Determine the (x, y) coordinate at the center of the cell enclosing the given text.  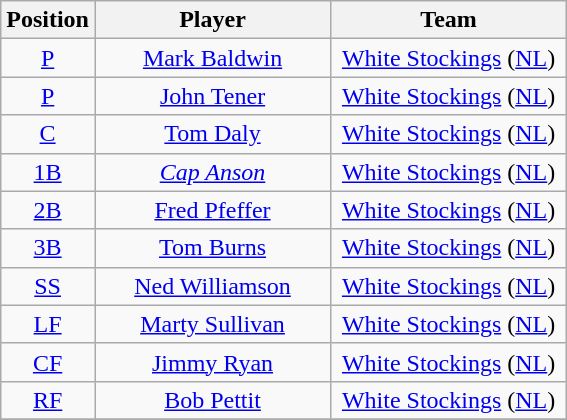
Fred Pfeffer (212, 210)
C (48, 134)
Team (449, 20)
Player (212, 20)
Tom Daly (212, 134)
Bob Pettit (212, 400)
Mark Baldwin (212, 58)
John Tener (212, 96)
Jimmy Ryan (212, 362)
Marty Sullivan (212, 324)
Cap Anson (212, 172)
2B (48, 210)
CF (48, 362)
1B (48, 172)
RF (48, 400)
LF (48, 324)
Tom Burns (212, 248)
SS (48, 286)
3B (48, 248)
Position (48, 20)
Ned Williamson (212, 286)
